Provide the (X, Y) coordinate of the cell's center where the given text is located.  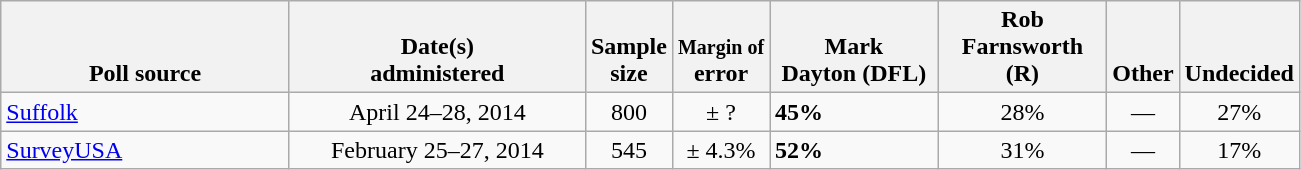
Other (1143, 47)
17% (1239, 150)
800 (628, 112)
Samplesize (628, 47)
Undecided (1239, 47)
April 24–28, 2014 (437, 112)
28% (1022, 112)
± 4.3% (720, 150)
± ? (720, 112)
Suffolk (146, 112)
Date(s)administered (437, 47)
545 (628, 150)
52% (854, 150)
Poll source (146, 47)
45% (854, 112)
RobFarnsworth (R) (1022, 47)
27% (1239, 112)
February 25–27, 2014 (437, 150)
Margin oferror (720, 47)
31% (1022, 150)
MarkDayton (DFL) (854, 47)
SurveyUSA (146, 150)
